Scan for the cell matching the given text and deliver its [X, Y] coordinate at center. 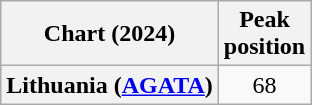
Chart (2024) [110, 34]
68 [264, 85]
Lithuania (AGATA) [110, 85]
Peakposition [264, 34]
